Return the (X, Y) coordinate for the center point of the cell that contains the specified text.  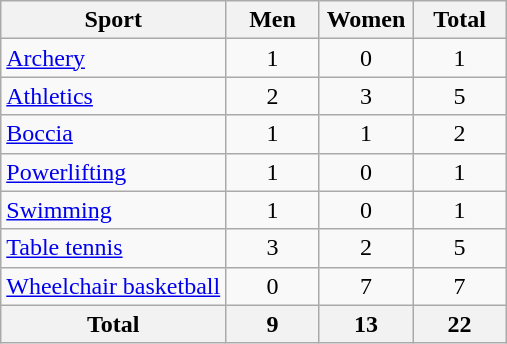
Boccia (114, 134)
Men (273, 20)
Wheelchair basketball (114, 286)
Table tennis (114, 248)
22 (460, 324)
Powerlifting (114, 172)
Archery (114, 58)
Swimming (114, 210)
9 (273, 324)
Women (366, 20)
Sport (114, 20)
13 (366, 324)
Athletics (114, 96)
